Scan for the cell matching the given text and deliver its (X, Y) coordinate at center. 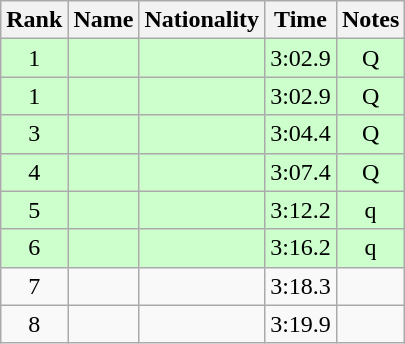
3:04.4 (301, 134)
3 (34, 134)
Notes (370, 20)
Rank (34, 20)
3:18.3 (301, 286)
3:16.2 (301, 248)
3:19.9 (301, 324)
8 (34, 324)
Name (104, 20)
Nationality (202, 20)
7 (34, 286)
4 (34, 172)
6 (34, 248)
Time (301, 20)
5 (34, 210)
3:12.2 (301, 210)
3:07.4 (301, 172)
